Determine the (X, Y) coordinate at the center of the cell enclosing the given text.  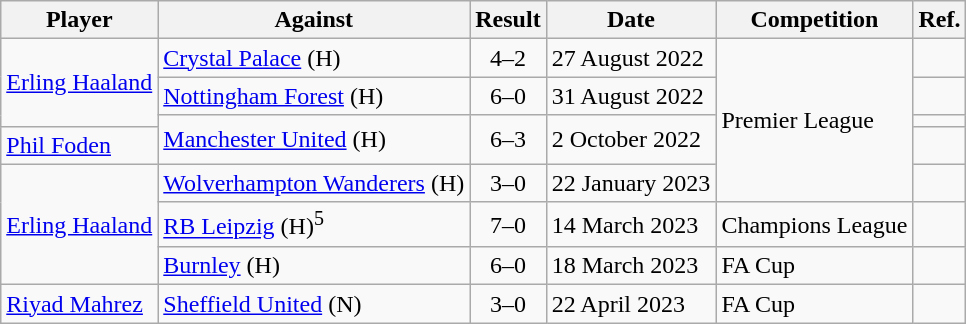
Player (80, 20)
Competition (814, 20)
Wolverhampton Wanderers (H) (314, 183)
14 March 2023 (631, 224)
7–0 (508, 224)
Burnley (H) (314, 266)
6–3 (508, 140)
Sheffield United (N) (314, 304)
RB Leipzig (H)5 (314, 224)
Date (631, 20)
Ref. (940, 20)
22 April 2023 (631, 304)
Against (314, 20)
Phil Foden (80, 145)
2 October 2022 (631, 140)
18 March 2023 (631, 266)
4–2 (508, 58)
Premier League (814, 120)
Champions League (814, 224)
Nottingham Forest (H) (314, 96)
Manchester United (H) (314, 140)
31 August 2022 (631, 96)
Result (508, 20)
27 August 2022 (631, 58)
Riyad Mahrez (80, 304)
22 January 2023 (631, 183)
Crystal Palace (H) (314, 58)
